Identify which cell holds the provided text, then report its [X, Y] central coordinate. 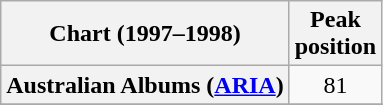
Peakposition [335, 34]
Australian Albums (ARIA) [145, 85]
81 [335, 85]
Chart (1997–1998) [145, 34]
